Capture the cell that displays the provided text and extract its (x, y) central coordinate. 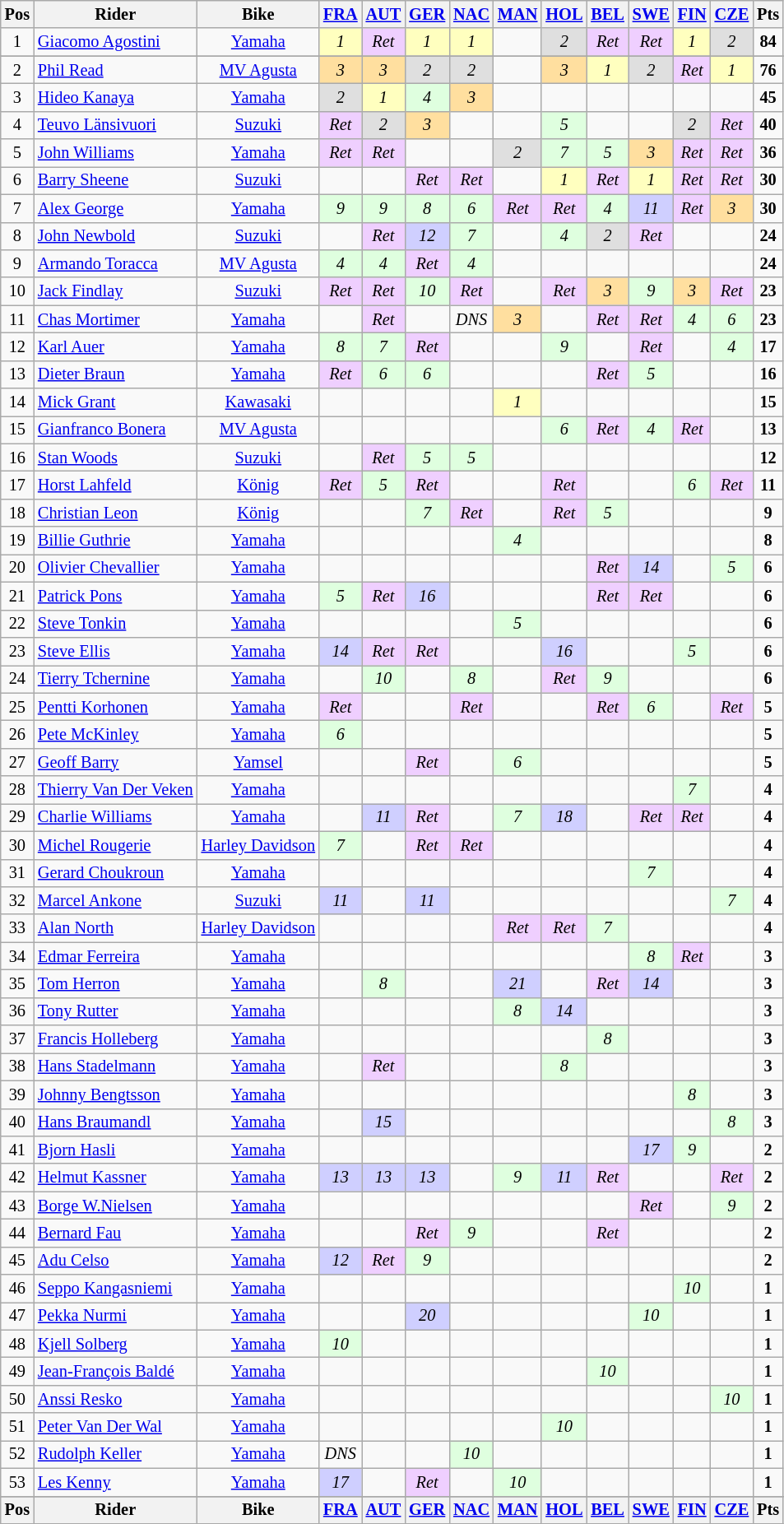
Tierry Tchernine (115, 679)
John Newbold (115, 236)
Tony Rutter (115, 1011)
Rudolph Keller (115, 1454)
32 (17, 900)
Hans Braumandl (115, 1122)
26 (17, 734)
Borge W.Nielsen (115, 1206)
Alex George (115, 208)
25 (17, 707)
27 (17, 762)
44 (17, 1233)
42 (17, 1178)
John Williams (115, 153)
33 (17, 928)
Bjorn Hasli (115, 1150)
34 (17, 956)
31 (17, 873)
Helmut Kassner (115, 1178)
46 (17, 1289)
47 (17, 1316)
Francis Holleberg (115, 1039)
Christian Leon (115, 513)
Steve Ellis (115, 651)
Barry Sheene (115, 180)
Pentti Korhonen (115, 707)
Karl Auer (115, 346)
Jack Findlay (115, 291)
Geoff Barry (115, 762)
Johnny Bengtsson (115, 1094)
51 (17, 1427)
Michel Rougerie (115, 845)
Billie Guthrie (115, 541)
Edmar Ferreira (115, 956)
Charlie Williams (115, 817)
Yamsel (258, 762)
Seppo Kangasniemi (115, 1289)
Kawasaki (258, 402)
Olivier Chevallier (115, 568)
Adu Celso (115, 1261)
Horst Lahfeld (115, 485)
Patrick Pons (115, 596)
Chas Mortimer (115, 319)
28 (17, 790)
50 (17, 1399)
Peter Van Der Wal (115, 1427)
Bernard Fau (115, 1233)
49 (17, 1372)
Kjell Solberg (115, 1344)
Phil Read (115, 70)
37 (17, 1039)
Les Kenny (115, 1482)
Anssi Resko (115, 1399)
Gerard Choukroun (115, 873)
Hans Stadelmann (115, 1066)
Gianfranco Bonera (115, 430)
22 (17, 624)
Armando Toracca (115, 263)
Jean-François Baldé (115, 1372)
Thierry Van Der Veken (115, 790)
43 (17, 1206)
Giacomo Agostini (115, 42)
35 (17, 983)
76 (768, 70)
Stan Woods (115, 458)
Dieter Braun (115, 374)
84 (768, 42)
38 (17, 1066)
29 (17, 817)
53 (17, 1482)
41 (17, 1150)
Alan North (115, 928)
Mick Grant (115, 402)
Hideo Kanaya (115, 97)
52 (17, 1454)
Teuvo Länsivuori (115, 125)
Pekka Nurmi (115, 1316)
19 (17, 541)
Tom Herron (115, 983)
39 (17, 1094)
Pete McKinley (115, 734)
48 (17, 1344)
Steve Tonkin (115, 624)
Marcel Ankone (115, 900)
